Provide the [X, Y] coordinate of the cell's center where the given text is located.  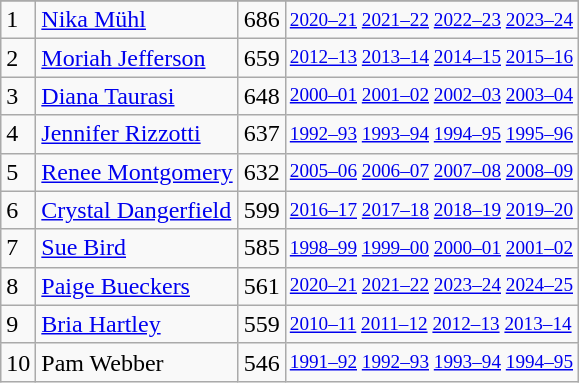
1991–92 1992–93 1993–94 1994–95 [431, 362]
1998–99 1999–00 2000–01 2001–02 [431, 248]
5 [18, 172]
2020–21 2021–22 2023–24 2024–25 [431, 286]
Sue Bird [137, 248]
Diana Taurasi [137, 96]
2000–01 2001–02 2002–03 2003–04 [431, 96]
9 [18, 324]
7 [18, 248]
10 [18, 362]
Bria Hartley [137, 324]
Paige Bueckers [137, 286]
2016–17 2017–18 2018–19 2019–20 [431, 210]
648 [262, 96]
6 [18, 210]
686 [262, 20]
Crystal Dangerfield [137, 210]
2010–11 2011–12 2012–13 2013–14 [431, 324]
561 [262, 286]
559 [262, 324]
Moriah Jefferson [137, 58]
3 [18, 96]
1 [18, 20]
Nika Mühl [137, 20]
2005–06 2006–07 2007–08 2008–09 [431, 172]
659 [262, 58]
599 [262, 210]
2 [18, 58]
Renee Montgomery [137, 172]
Jennifer Rizzotti [137, 134]
2020–21 2021–22 2022–23 2023–24 [431, 20]
585 [262, 248]
637 [262, 134]
632 [262, 172]
546 [262, 362]
8 [18, 286]
4 [18, 134]
Pam Webber [137, 362]
2012–13 2013–14 2014–15 2015–16 [431, 58]
1992–93 1993–94 1994–95 1995–96 [431, 134]
